Capture the cell that displays the provided text and extract its [X, Y] central coordinate. 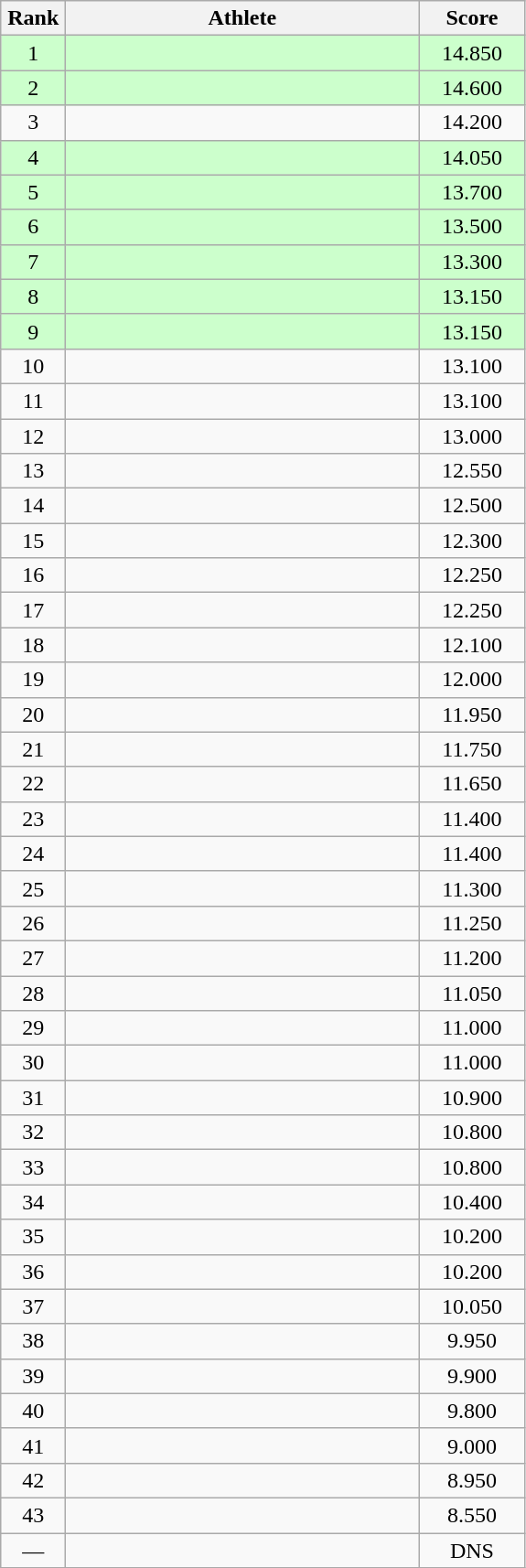
1 [33, 53]
11.250 [472, 923]
14.050 [472, 157]
12.550 [472, 471]
Score [472, 18]
16 [33, 575]
8.550 [472, 1515]
13.700 [472, 192]
11.750 [472, 749]
13.000 [472, 436]
10.400 [472, 1202]
9.900 [472, 1376]
DNS [472, 1551]
9.800 [472, 1411]
15 [33, 541]
14.200 [472, 123]
29 [33, 1028]
11.950 [472, 714]
10.050 [472, 1306]
34 [33, 1202]
11.300 [472, 888]
43 [33, 1515]
28 [33, 993]
23 [33, 819]
39 [33, 1376]
13.500 [472, 227]
36 [33, 1272]
9 [33, 331]
35 [33, 1237]
17 [33, 610]
13.300 [472, 262]
38 [33, 1341]
6 [33, 227]
10.900 [472, 1098]
11 [33, 401]
21 [33, 749]
Rank [33, 18]
13 [33, 471]
20 [33, 714]
8 [33, 296]
3 [33, 123]
12.300 [472, 541]
2 [33, 88]
33 [33, 1167]
Athlete [242, 18]
18 [33, 645]
9.950 [472, 1341]
40 [33, 1411]
32 [33, 1133]
14 [33, 506]
11.050 [472, 993]
11.650 [472, 784]
12.500 [472, 506]
41 [33, 1445]
9.000 [472, 1445]
22 [33, 784]
10 [33, 366]
31 [33, 1098]
4 [33, 157]
12.100 [472, 645]
26 [33, 923]
42 [33, 1480]
14.600 [472, 88]
25 [33, 888]
14.850 [472, 53]
12.000 [472, 680]
27 [33, 958]
7 [33, 262]
11.200 [472, 958]
5 [33, 192]
12 [33, 436]
37 [33, 1306]
— [33, 1551]
8.950 [472, 1480]
30 [33, 1063]
19 [33, 680]
24 [33, 854]
